Output the (X, Y) coordinate of the center of the cell containing the given text.  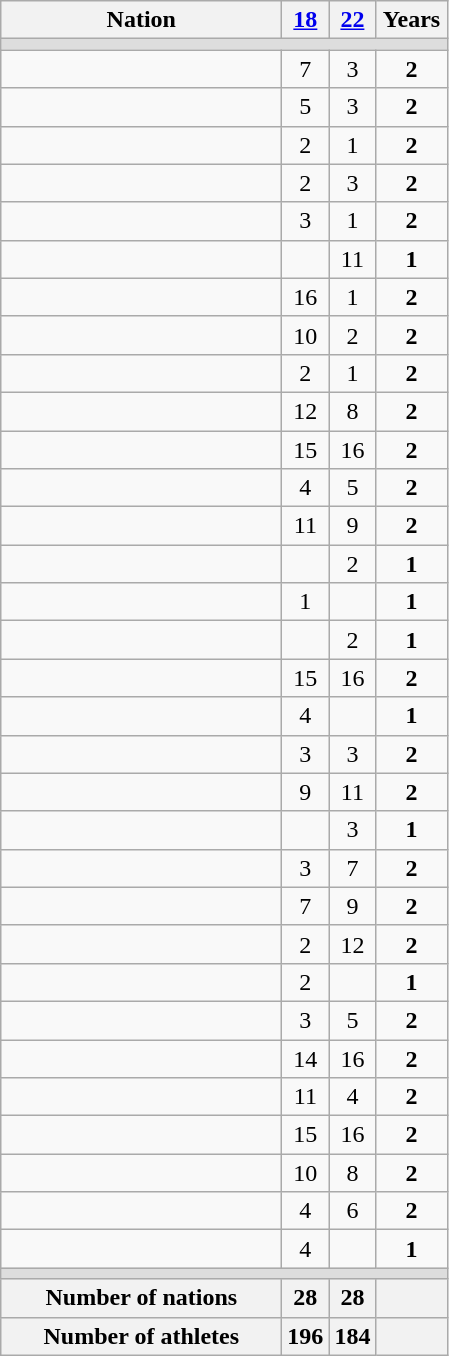
Number of nations (142, 1298)
22 (352, 20)
Number of athletes (142, 1336)
18 (306, 20)
Nation (142, 20)
184 (352, 1336)
14 (306, 1059)
196 (306, 1336)
6 (352, 1211)
Years (412, 20)
